From the cell containing the given text, extract its center point as (X, Y) coordinate. 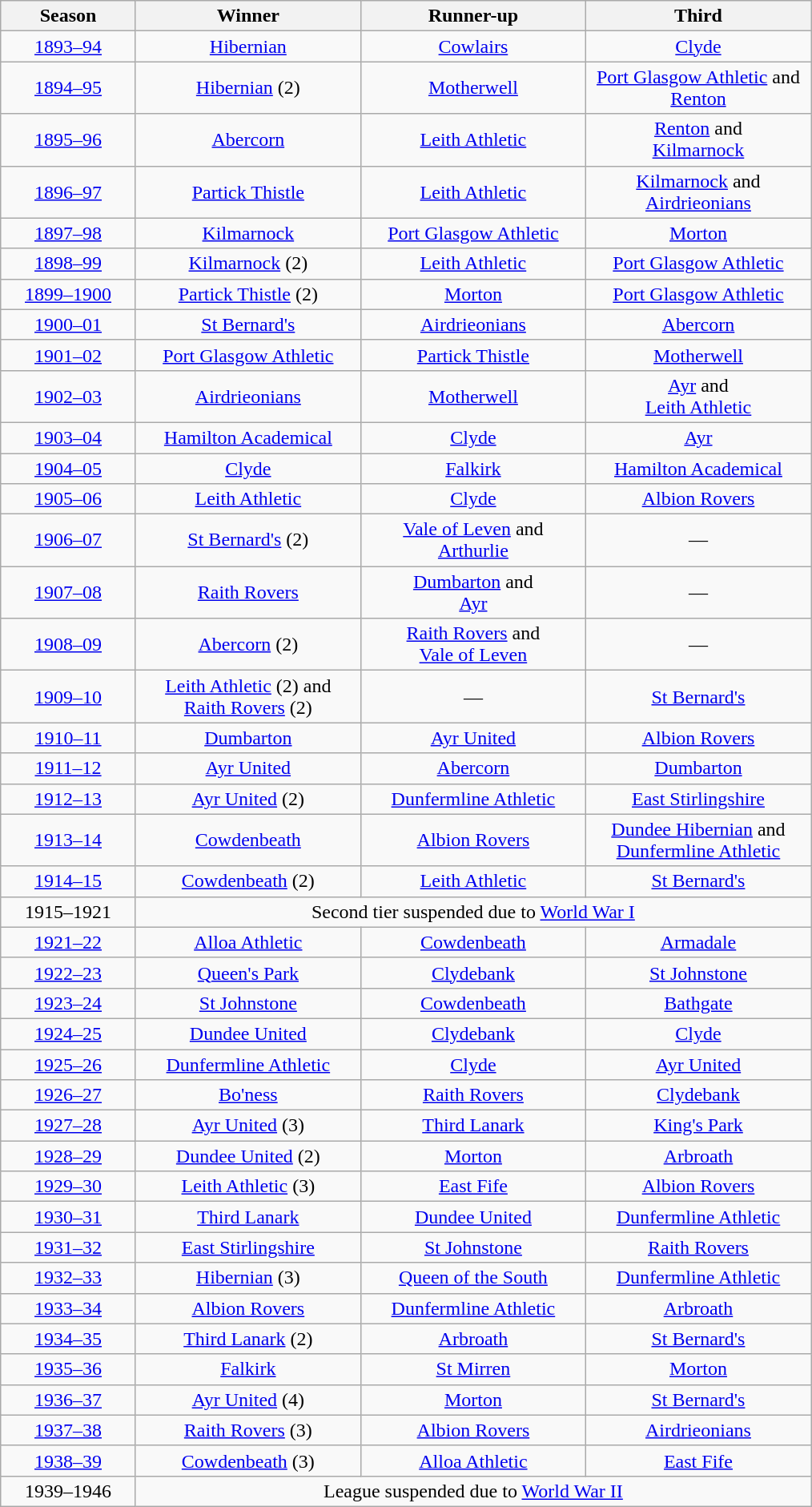
1915–1921 (69, 912)
Kilmarnock and Airdrieonians (698, 192)
Season (69, 16)
Hibernian (2) (248, 88)
1928–29 (69, 1156)
1903–04 (69, 437)
Bathgate (698, 1003)
1939–1946 (69, 1491)
Kilmarnock (2) (248, 264)
Third Lanark (2) (248, 1339)
Vale of Leven and Arthurlie (472, 540)
1930–31 (69, 1217)
Cowlairs (472, 46)
Armadale (698, 942)
1901–02 (69, 355)
1936–37 (69, 1400)
1937–38 (69, 1430)
1934–35 (69, 1339)
1902–03 (69, 396)
1906–07 (69, 540)
1925–26 (69, 1065)
1931–32 (69, 1247)
1900–01 (69, 324)
Partick Thistle (2) (248, 294)
1896–97 (69, 192)
1899–1900 (69, 294)
1932–33 (69, 1278)
Port Glasgow Athletic and Renton (698, 88)
1907–08 (69, 593)
1914–15 (69, 881)
1923–24 (69, 1003)
Leith Athletic (3) (248, 1187)
Dumbarton and Ayr (472, 593)
Renton and Kilmarnock (698, 139)
League suspended due to World War II (472, 1491)
Winner (248, 16)
King's Park (698, 1126)
1935–36 (69, 1369)
Dundee United (2) (248, 1156)
1908–09 (69, 644)
Second tier suspended due to World War I (472, 912)
Ayr United (4) (248, 1400)
1909–10 (69, 697)
1895–96 (69, 139)
1926–27 (69, 1095)
1924–25 (69, 1034)
Ayr United (2) (248, 799)
Ayr (698, 437)
Raith Rovers (3) (248, 1430)
1927–28 (69, 1126)
1933–34 (69, 1308)
Hibernian (248, 46)
Bo'ness (248, 1095)
Cowdenbeath (2) (248, 881)
1893–94 (69, 46)
Raith Rovers and Vale of Leven (472, 644)
1897–98 (69, 233)
Leith Athletic (2) and Raith Rovers (2) (248, 697)
1898–99 (69, 264)
1894–95 (69, 88)
Runner-up (472, 16)
1911–12 (69, 768)
1921–22 (69, 942)
Kilmarnock (248, 233)
1905–06 (69, 499)
1938–39 (69, 1461)
Dundee Hibernian and Dunfermline Athletic (698, 840)
Third (698, 16)
Abercorn (2) (248, 644)
Cowdenbeath (3) (248, 1461)
1913–14 (69, 840)
Hibernian (3) (248, 1278)
Queen's Park (248, 973)
Ayr United (3) (248, 1126)
1910–11 (69, 738)
Queen of the South (472, 1278)
1912–13 (69, 799)
1904–05 (69, 469)
St Mirren (472, 1369)
Ayr and Leith Athletic (698, 396)
St Bernard's (2) (248, 540)
1922–23 (69, 973)
1929–30 (69, 1187)
